Return the (X, Y) coordinate for the center point of the cell that contains the specified text.  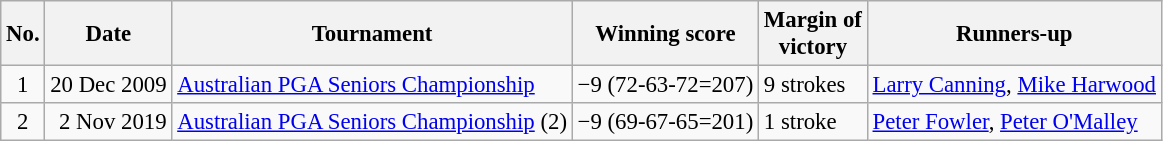
Margin ofvictory (814, 34)
Runners-up (1014, 34)
−9 (72-63-72=207) (665, 85)
−9 (69-67-65=201) (665, 122)
Winning score (665, 34)
2 (23, 122)
1 stroke (814, 122)
Tournament (372, 34)
Australian PGA Seniors Championship (2) (372, 122)
2 Nov 2019 (108, 122)
No. (23, 34)
Australian PGA Seniors Championship (372, 85)
Peter Fowler, Peter O'Malley (1014, 122)
Larry Canning, Mike Harwood (1014, 85)
Date (108, 34)
9 strokes (814, 85)
20 Dec 2009 (108, 85)
1 (23, 85)
